Identify which cell holds the provided text, then report its (x, y) central coordinate. 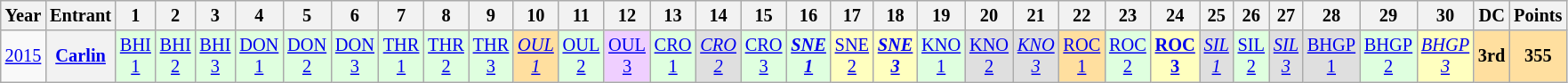
5 (307, 15)
Year (23, 15)
2015 (23, 56)
355 (1538, 56)
9 (491, 15)
CRO3 (764, 56)
20 (989, 15)
CRO2 (718, 56)
BHI3 (215, 56)
22 (1082, 15)
BHI2 (176, 56)
SNE1 (808, 56)
23 (1128, 15)
OUL1 (535, 56)
26 (1251, 15)
Points (1538, 15)
KNO1 (941, 56)
SIL1 (1217, 56)
ROC3 (1176, 56)
11 (582, 15)
DC (1492, 15)
6 (355, 15)
4 (259, 15)
OUL2 (582, 56)
1 (135, 15)
Carlin (80, 56)
14 (718, 15)
13 (673, 15)
CRO1 (673, 56)
8 (446, 15)
12 (627, 15)
24 (1176, 15)
SNE2 (852, 56)
KNO3 (1036, 56)
Entrant (80, 15)
THR2 (446, 56)
DON3 (355, 56)
BHGP2 (1388, 56)
THR1 (401, 56)
7 (401, 15)
BHGP3 (1445, 56)
SNE3 (895, 56)
15 (764, 15)
2 (176, 15)
DON1 (259, 56)
3 (215, 15)
18 (895, 15)
ROC1 (1082, 56)
SIL3 (1286, 56)
BHGP1 (1331, 56)
25 (1217, 15)
27 (1286, 15)
29 (1388, 15)
OUL3 (627, 56)
ROC2 (1128, 56)
3rd (1492, 56)
19 (941, 15)
28 (1331, 15)
10 (535, 15)
THR3 (491, 56)
21 (1036, 15)
SIL2 (1251, 56)
DON2 (307, 56)
17 (852, 15)
30 (1445, 15)
16 (808, 15)
BHI1 (135, 56)
KNO2 (989, 56)
